Return [x, y] of the center of cell containing provided text 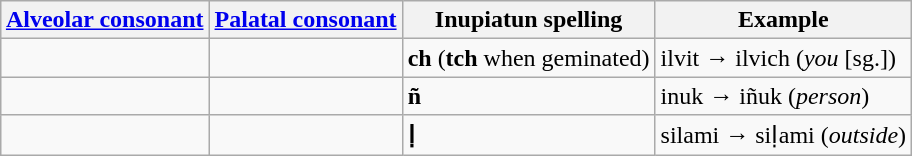
Palatal consonant [306, 20]
ḷ [528, 135]
Inupiatun spelling [528, 20]
ñ [528, 96]
silami → siḷami (outside) [784, 135]
inuk → iñuk (person) [784, 96]
ch (tch when geminated) [528, 58]
Alveolar consonant [104, 20]
Example [784, 20]
ilvit → ilvich (you [sg.]) [784, 58]
